Identify which cell holds the provided text, then report its (x, y) central coordinate. 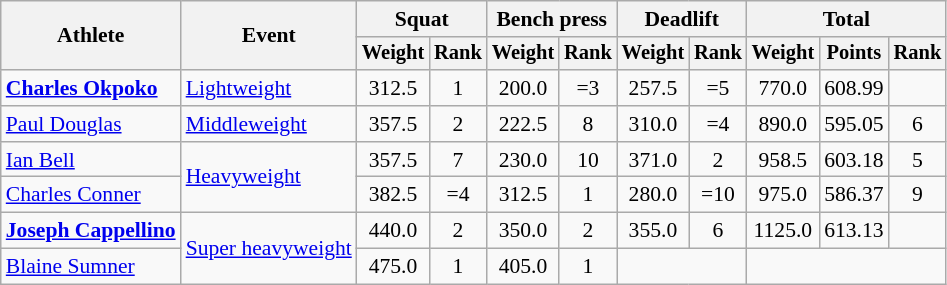
Blaine Sumner (91, 267)
9 (918, 195)
Joseph Cappellino (91, 231)
Deadlift (682, 19)
440.0 (393, 231)
=10 (718, 195)
Athlete (91, 36)
257.5 (653, 88)
222.5 (523, 124)
Ian Bell (91, 160)
Bench press (552, 19)
230.0 (523, 160)
Squat (422, 19)
770.0 (783, 88)
975.0 (783, 195)
Paul Douglas (91, 124)
10 (588, 160)
890.0 (783, 124)
=3 (588, 88)
Charles Okpoko (91, 88)
475.0 (393, 267)
Event (269, 36)
608.99 (854, 88)
355.0 (653, 231)
595.05 (854, 124)
613.13 (854, 231)
8 (588, 124)
382.5 (393, 195)
958.5 (783, 160)
Total (846, 19)
405.0 (523, 267)
350.0 (523, 231)
Points (854, 54)
=5 (718, 88)
310.0 (653, 124)
371.0 (653, 160)
5 (918, 160)
Charles Conner (91, 195)
603.18 (854, 160)
Super heavyweight (269, 248)
1125.0 (783, 231)
Middleweight (269, 124)
7 (458, 160)
280.0 (653, 195)
586.37 (854, 195)
Lightweight (269, 88)
200.0 (523, 88)
Heavyweight (269, 178)
